Extract the (X, Y) coordinate from the center of the cell holding the provided text.  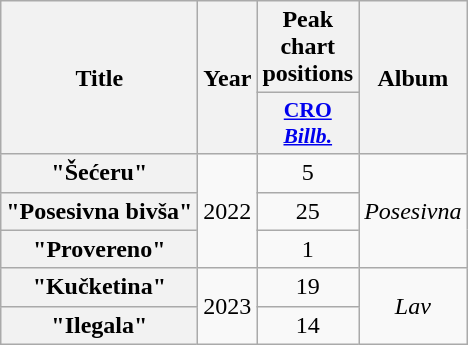
Lav (413, 306)
"Ilegala" (100, 325)
Title (100, 78)
"Šećeru" (100, 173)
25 (308, 211)
Year (228, 78)
5 (308, 173)
19 (308, 287)
CROBillb. (308, 124)
Posesivna (413, 211)
"Posesivna bivša" (100, 211)
"Provereno" (100, 249)
"Kučketina" (100, 287)
Album (413, 78)
Peak chart positions (308, 47)
2022 (228, 211)
1 (308, 249)
2023 (228, 306)
14 (308, 325)
